Return the [x, y] coordinate for the center point of the cell that contains the specified text.  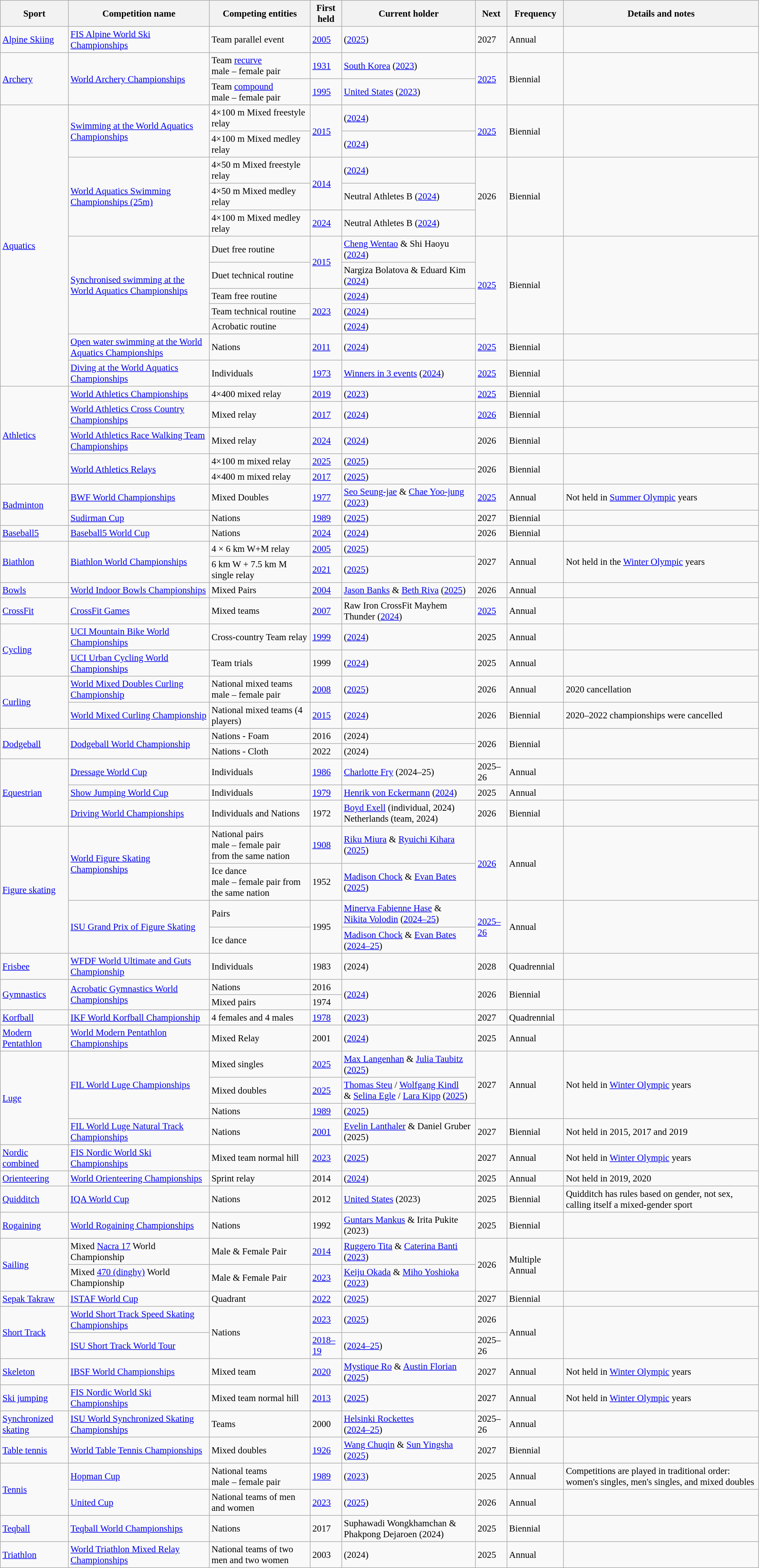
2004 [326, 590]
Cross-country Team relay [260, 637]
Nations - Foam [260, 736]
Show Jumping World Cup [139, 793]
Korfball [34, 1017]
Mystique Ro & Austin Florian (2025) [409, 1372]
Baseball5 [34, 534]
Helsinki Rockettes(2024–25) [409, 1424]
1974 [326, 1002]
World Orienteering Championships [139, 1179]
Equestrian [34, 793]
ISU World Synchronized Skating Championships [139, 1424]
Sepak Takraw [34, 1299]
1992 [326, 1225]
2000 [326, 1424]
1952 [326, 882]
Nations - Cloth [260, 752]
Mixed pairs [260, 1002]
Team recurvemale – female pair [260, 66]
Quidditch has rules based on gender, not sex, calling itself a mixed-gender sport [661, 1199]
Minerva Fabienne Hase &Nikita Volodin (2024–25) [409, 914]
World Modern Pentathlon Championships [139, 1038]
World Triathlon Mixed Relay Championships [139, 1555]
FIS Alpine World Ski Championships [139, 40]
FIL World Luge Championships [139, 1085]
Alpine Skiing [34, 40]
2008 [326, 690]
Charlotte Fry (2024–25) [409, 772]
Figure skating [34, 890]
6 km W + 7.5 km M single relay [260, 570]
Madison Chock & Evan Bates (2024–25) [409, 940]
Sailing [34, 1265]
Frequency [535, 14]
BWF World Championships [139, 498]
Archery [34, 79]
Jason Banks & Beth Riva (2025) [409, 590]
Ice dance male – female pair from the same nation [260, 882]
4×50 m Mixed freestyle relay [260, 170]
2007 [326, 611]
2012 [326, 1199]
World Athletics Championships [139, 394]
Not held in 2015, 2017 and 2019 [661, 1132]
WFDF World Ultimate and Guts Championship [139, 966]
1908 [326, 845]
Not held in the Winter Olympic years [661, 562]
(2024–25) [409, 1345]
Henrik von Eckermann (2024) [409, 793]
Details and notes [661, 14]
4×100 m Mixed freestyle relay [260, 118]
Raw Iron CrossFit Mayhem Thunder (2024) [409, 611]
Cheng Wentao & Shi Haoyu (2024) [409, 249]
Teqball [34, 1529]
Multiple Annual [535, 1265]
Mixed singles [260, 1064]
National teams male – female pair [260, 1476]
ISU Grand Prix of Figure Skating [139, 927]
Madison Chock & Evan Bates (2025) [409, 882]
World Table Tennis Championships [139, 1451]
Synchronized skating [34, 1424]
Badminton [34, 505]
Nargiza Bolatova & Eduard Kim (2024) [409, 276]
CrossFit [34, 611]
2020–2022 championships were cancelled [661, 716]
1979 [326, 793]
World Mixed Doubles Curling Championship [139, 690]
Luge [34, 1098]
Next [491, 14]
Duet free routine [260, 249]
Boyd Exell (individual, 2024) Netherlands (team, 2024) [409, 814]
Tennis [34, 1489]
2019 [326, 394]
Nordic combined [34, 1158]
Sport [34, 14]
World Indoor Bowls Championships [139, 590]
2020 [326, 1372]
Modern Pentathlon [34, 1038]
National mixed teams male – female pair [260, 690]
Team free routine [260, 296]
1983 [326, 966]
UCI Urban Cycling World Championships [139, 663]
World Rogaining Championships [139, 1225]
Duet technical routine [260, 276]
Aquatics [34, 246]
UCI Mountain Bike World Championships [139, 637]
World Archery Championships [139, 79]
Acrobatic routine [260, 327]
Dodgeball [34, 744]
4×50 m Mixed medley relay [260, 197]
Current holder [409, 14]
4×100 m mixed relay [260, 461]
Guntars Mankus & Irita Pukite (2023) [409, 1225]
Athletics [34, 435]
Synchronised swimming at the World Aquatics Championships [139, 285]
Mixed Nacra 17 World Championship [139, 1252]
4×400 m mixed relay [260, 477]
Quidditch [34, 1199]
Team trials [260, 663]
IQA World Cup [139, 1199]
2020 cancellation [661, 690]
1973 [326, 374]
2018–19 [326, 1345]
Max Langenhan & Julia Taubitz (2025) [409, 1064]
Teams [260, 1424]
Ruggero Tita & Caterina Banti (2023) [409, 1252]
1931 [326, 66]
World Aquatics Swimming Championships (25m) [139, 197]
Team parallel event [260, 40]
4 females and 4 males [260, 1017]
Evelin Lanthaler & Daniel Gruber (2025) [409, 1132]
Swimming at the World Aquatics Championships [139, 131]
Sudirman Cup [139, 518]
Mixed 470 (dinghy) World Championship [139, 1278]
Competitions are played in traditional order: women's singles, men's singles, and mixed doubles [661, 1476]
World Short Track Speed Skating Championships [139, 1319]
ISTAF World Cup [139, 1299]
National pairs male – female pair from the same nation [260, 845]
Mixed Pairs [260, 590]
1972 [326, 814]
Short Track [34, 1332]
Seo Seung-jae & Chae Yoo-jung (2023) [409, 498]
Dodgeball World Championship [139, 744]
Sprint relay [260, 1179]
CrossFit Games [139, 611]
Wang Chuqin & Sun Yingsha (2025) [409, 1451]
Teqball World Championships [139, 1529]
Not held in Summer Olympic years [661, 498]
National teams of men and women [260, 1502]
Orienteering [34, 1179]
Skeleton [34, 1372]
Baseball5 World Cup [139, 534]
ISU Short Track World Tour [139, 1345]
Frisbee [34, 966]
World Mixed Curling Championship [139, 716]
4 × 6 km W+M relay [260, 549]
Bowls [34, 590]
IBSF World Championships [139, 1372]
Acrobatic Gymnastics World Championships [139, 994]
Mixed team [260, 1372]
Thomas Steu / Wolfgang Kindl& Selina Egle / Lara Kipp (2025) [409, 1091]
1977 [326, 498]
National teams of two men and two women [260, 1555]
1986 [326, 772]
Not held in 2019, 2020 [661, 1179]
Triathlon [34, 1555]
Mixed Doubles [260, 498]
2021 [326, 570]
National mixed teams (4 players) [260, 716]
2028 [491, 966]
Team technical routine [260, 311]
Cycling [34, 650]
2011 [326, 347]
South Korea (2023) [409, 66]
4×400 mixed relay [260, 394]
Dressage World Cup [139, 772]
IKF World Korfball Championship [139, 1017]
2003 [326, 1555]
World Athletics Cross Country Championships [139, 415]
United Cup [139, 1502]
Keiju Okada & Miho Yoshioka (2023) [409, 1278]
Hopman Cup [139, 1476]
Open water swimming at the World Aquatics Championships [139, 347]
World Athletics Relays [139, 469]
Table tennis [34, 1451]
Individuals and Nations [260, 814]
Curling [34, 703]
World Figure Skating Championships [139, 864]
Winners in 3 events (2024) [409, 374]
Team compoundmale – female pair [260, 92]
Ski jumping [34, 1398]
Mixed teams [260, 611]
Rogaining [34, 1225]
Riku Miura & Ryuichi Kihara (2025) [409, 845]
FIL World Luge Natural Track Championships [139, 1132]
Gymnastics [34, 994]
2013 [326, 1398]
Firstheld [326, 14]
Biathlon World Championships [139, 562]
Suphawadi Wongkhamchan & Phakpong Dejaroen (2024) [409, 1529]
1926 [326, 1451]
Quadrant [260, 1299]
Driving World Championships [139, 814]
Biathlon [34, 562]
World Athletics Race Walking Team Championships [139, 441]
1978 [326, 1017]
Competition name [139, 14]
Competing entities [260, 14]
Pairs [260, 914]
Diving at the World Aquatics Championships [139, 374]
Mixed Relay [260, 1038]
Ice dance [260, 940]
